For the text-containing cell, return its midpoint in [X, Y] coordinate format. 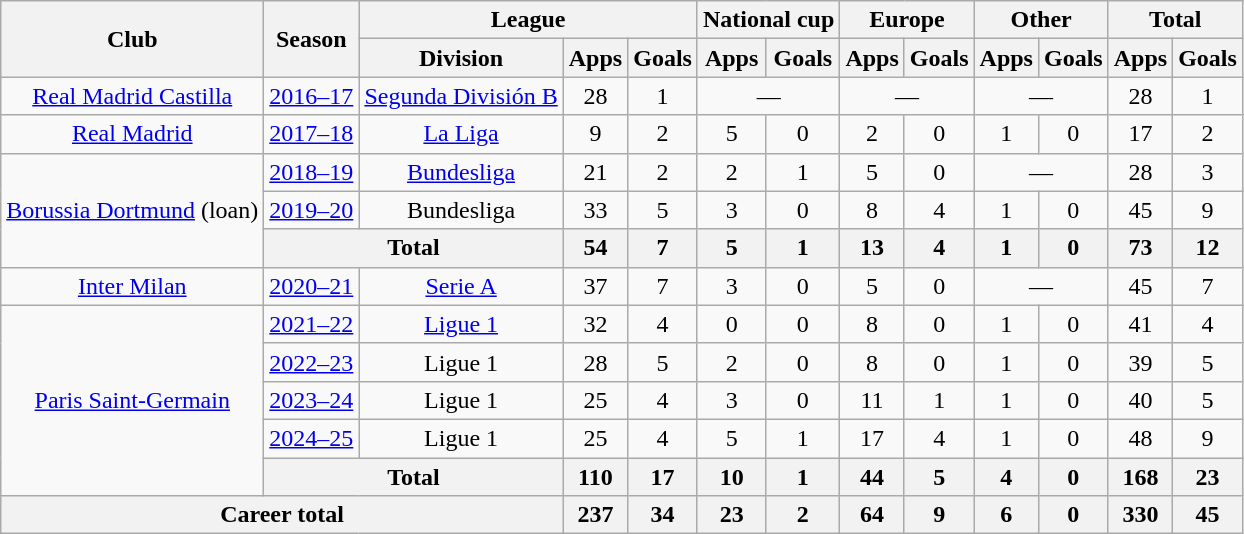
2017–18 [312, 134]
Serie A [461, 286]
12 [1208, 248]
2016–17 [312, 96]
La Liga [461, 134]
41 [1140, 324]
Real Madrid [132, 134]
Borussia Dortmund (loan) [132, 210]
2020–21 [312, 286]
10 [731, 477]
32 [595, 324]
Division [461, 58]
44 [872, 477]
National cup [768, 20]
11 [872, 400]
48 [1140, 438]
237 [595, 515]
34 [663, 515]
Europe [907, 20]
Career total [282, 515]
2024–25 [312, 438]
168 [1140, 477]
64 [872, 515]
40 [1140, 400]
Inter Milan [132, 286]
Segunda División B [461, 96]
39 [1140, 362]
2021–22 [312, 324]
League [528, 20]
2023–24 [312, 400]
2018–19 [312, 172]
110 [595, 477]
33 [595, 210]
73 [1140, 248]
54 [595, 248]
13 [872, 248]
2022–23 [312, 362]
2019–20 [312, 210]
37 [595, 286]
21 [595, 172]
Real Madrid Castilla [132, 96]
Season [312, 39]
Other [1041, 20]
Paris Saint-Germain [132, 400]
Club [132, 39]
6 [1006, 515]
330 [1140, 515]
